Determine the [X, Y] coordinate at the center of the cell enclosing the given text.  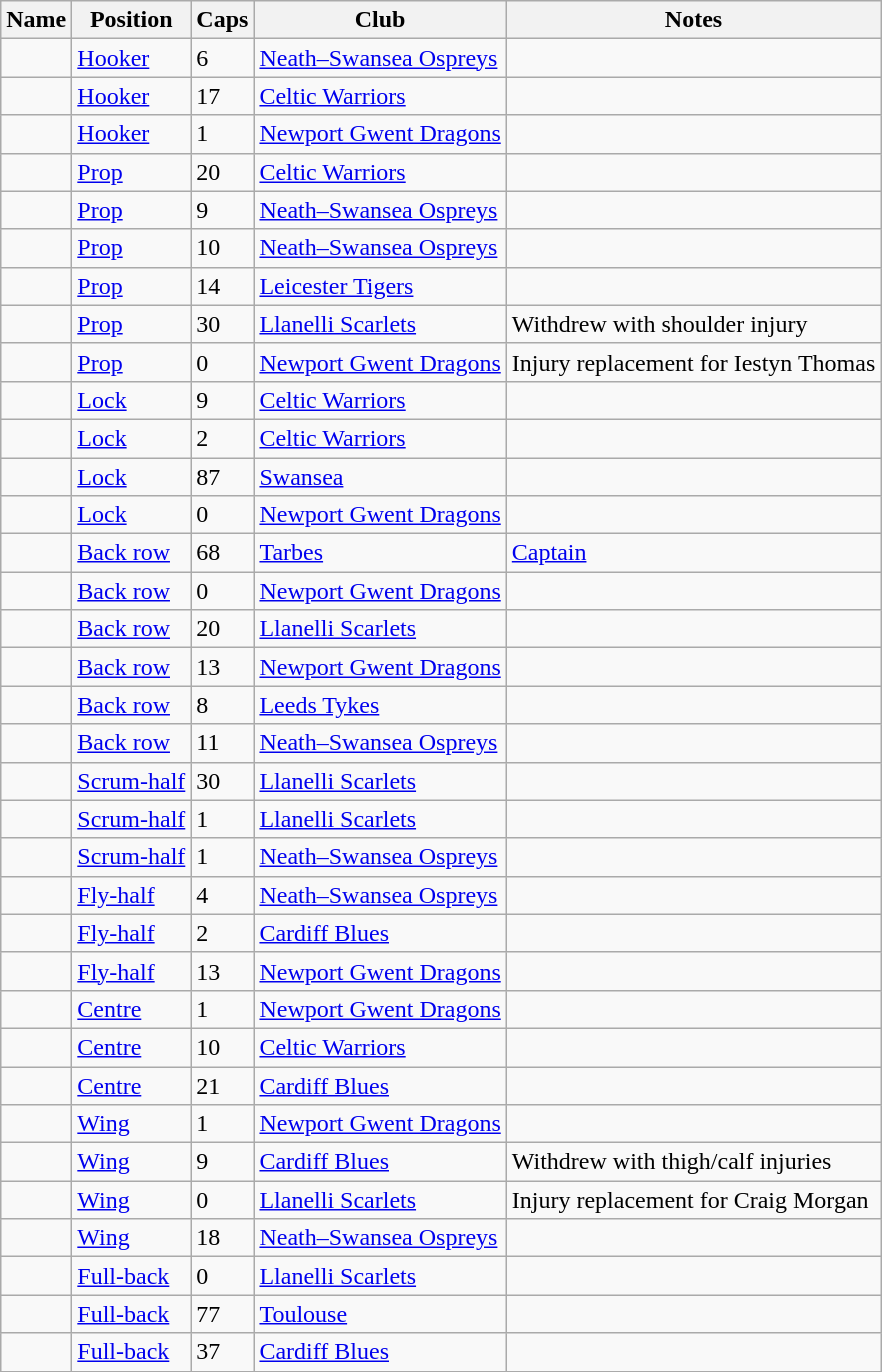
17 [222, 96]
68 [222, 553]
Leicester Tigers [380, 286]
Club [380, 20]
37 [222, 1352]
4 [222, 895]
Injury replacement for Craig Morgan [694, 1200]
18 [222, 1238]
Injury replacement for Iestyn Thomas [694, 362]
Name [36, 20]
11 [222, 743]
Swansea [380, 477]
8 [222, 705]
Withdrew with thigh/calf injuries [694, 1162]
Tarbes [380, 553]
Withdrew with shoulder injury [694, 324]
77 [222, 1314]
Position [132, 20]
Leeds Tykes [380, 705]
21 [222, 1085]
87 [222, 477]
14 [222, 286]
Caps [222, 20]
Notes [694, 20]
Toulouse [380, 1314]
6 [222, 58]
Captain [694, 553]
